Identify which cell holds the provided text, then report its (X, Y) central coordinate. 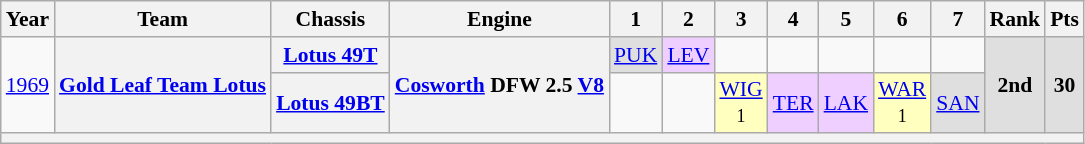
Lotus 49BT (330, 102)
3 (740, 19)
SAN (958, 102)
30 (1064, 86)
1969 (28, 86)
2nd (1016, 86)
Year (28, 19)
Cosworth DFW 2.5 V8 (500, 86)
2 (688, 19)
TER (794, 102)
LAK (846, 102)
Rank (1016, 19)
Gold Leaf Team Lotus (162, 86)
7 (958, 19)
Pts (1064, 19)
Lotus 49T (330, 55)
Chassis (330, 19)
Engine (500, 19)
6 (902, 19)
LEV (688, 55)
5 (846, 19)
PUK (636, 55)
Team (162, 19)
1 (636, 19)
WIG1 (740, 102)
WAR1 (902, 102)
4 (794, 19)
